Return [X, Y] of the center of cell containing provided text 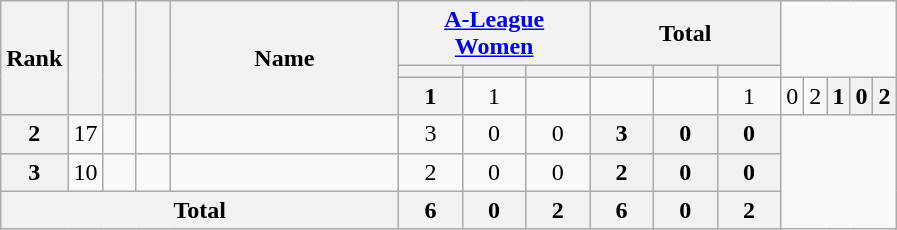
17 [86, 134]
A-League Women [494, 34]
Name [284, 58]
Rank [34, 58]
10 [86, 172]
